Find where the given text appears and provide that cell's center as (x, y) coordinate. 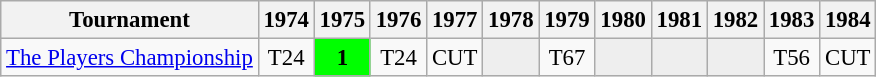
The Players Championship (130, 58)
1981 (679, 20)
1980 (623, 20)
1984 (848, 20)
1979 (567, 20)
1977 (455, 20)
1982 (735, 20)
1983 (792, 20)
1974 (286, 20)
1978 (511, 20)
1 (342, 58)
T67 (567, 58)
Tournament (130, 20)
T56 (792, 58)
1976 (398, 20)
1975 (342, 20)
